Search for the cell housing the specified text and yield its (x, y) center coordinate. 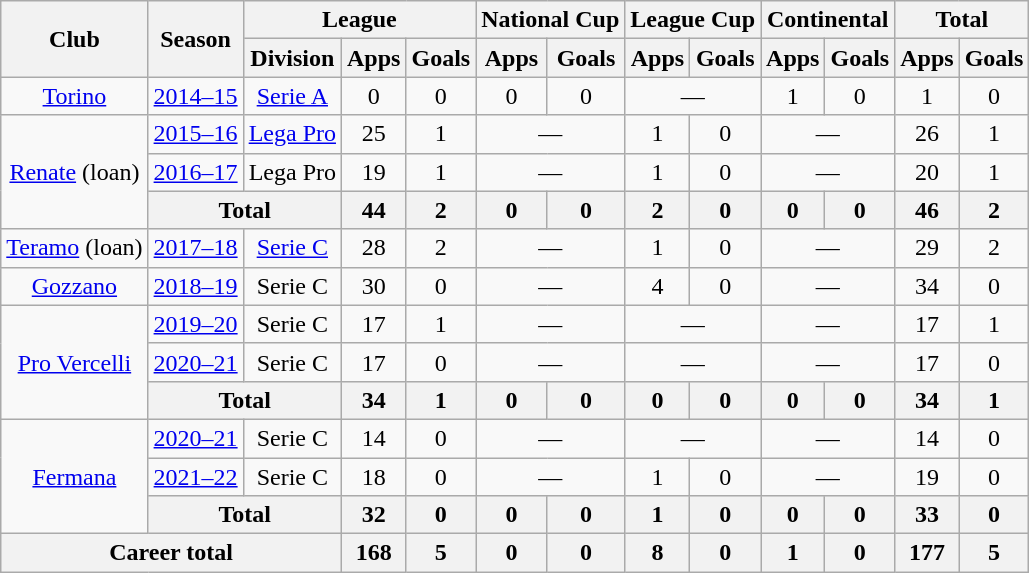
Division (292, 58)
33 (927, 515)
Season (196, 39)
2018–19 (196, 286)
28 (374, 248)
20 (927, 172)
2016–17 (196, 172)
18 (374, 477)
26 (927, 134)
Gozzano (74, 286)
2019–20 (196, 324)
Teramo (loan) (74, 248)
4 (658, 286)
2017–18 (196, 248)
8 (658, 553)
29 (927, 248)
Torino (74, 96)
2014–15 (196, 96)
Pro Vercelli (74, 362)
League Cup (693, 20)
2015–16 (196, 134)
Renate (loan) (74, 172)
Club (74, 39)
2021–22 (196, 477)
46 (927, 210)
Serie A (292, 96)
Career total (172, 553)
30 (374, 286)
League (360, 20)
32 (374, 515)
Continental (828, 20)
25 (374, 134)
Fermana (74, 476)
168 (374, 553)
National Cup (550, 20)
177 (927, 553)
44 (374, 210)
